Scan for the cell matching the given text and deliver its [x, y] coordinate at center. 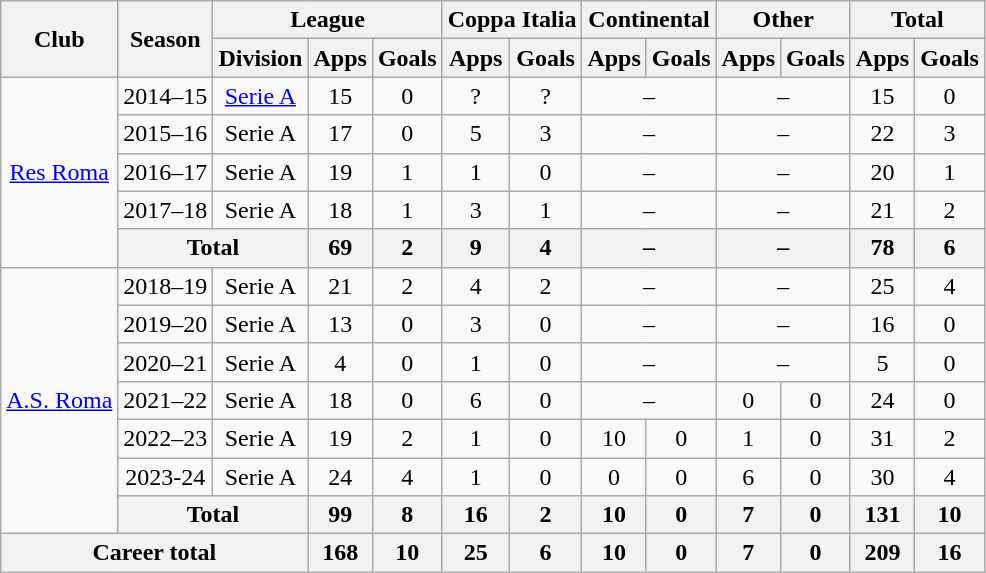
Res Roma [60, 172]
20 [882, 172]
131 [882, 515]
9 [476, 248]
2022–23 [166, 438]
A.S. Roma [60, 400]
Career total [154, 553]
2023-24 [166, 477]
99 [340, 515]
2021–22 [166, 400]
78 [882, 248]
209 [882, 553]
30 [882, 477]
2018–19 [166, 286]
17 [340, 134]
Division [260, 58]
22 [882, 134]
Season [166, 39]
Coppa Italia [512, 20]
2019–20 [166, 324]
69 [340, 248]
Club [60, 39]
Continental [649, 20]
13 [340, 324]
31 [882, 438]
Other [783, 20]
2016–17 [166, 172]
2015–16 [166, 134]
2017–18 [166, 210]
168 [340, 553]
League [328, 20]
8 [407, 515]
2020–21 [166, 362]
2014–15 [166, 96]
